Scan for the cell matching the given text and deliver its (x, y) coordinate at center. 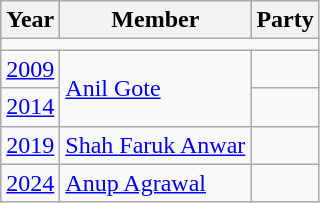
Party (285, 20)
Member (156, 20)
Anup Agrawal (156, 183)
2014 (30, 107)
2024 (30, 183)
2009 (30, 69)
Anil Gote (156, 88)
2019 (30, 145)
Year (30, 20)
Shah Faruk Anwar (156, 145)
